Locate the cell with the specified text and output its (x, y) center coordinate. 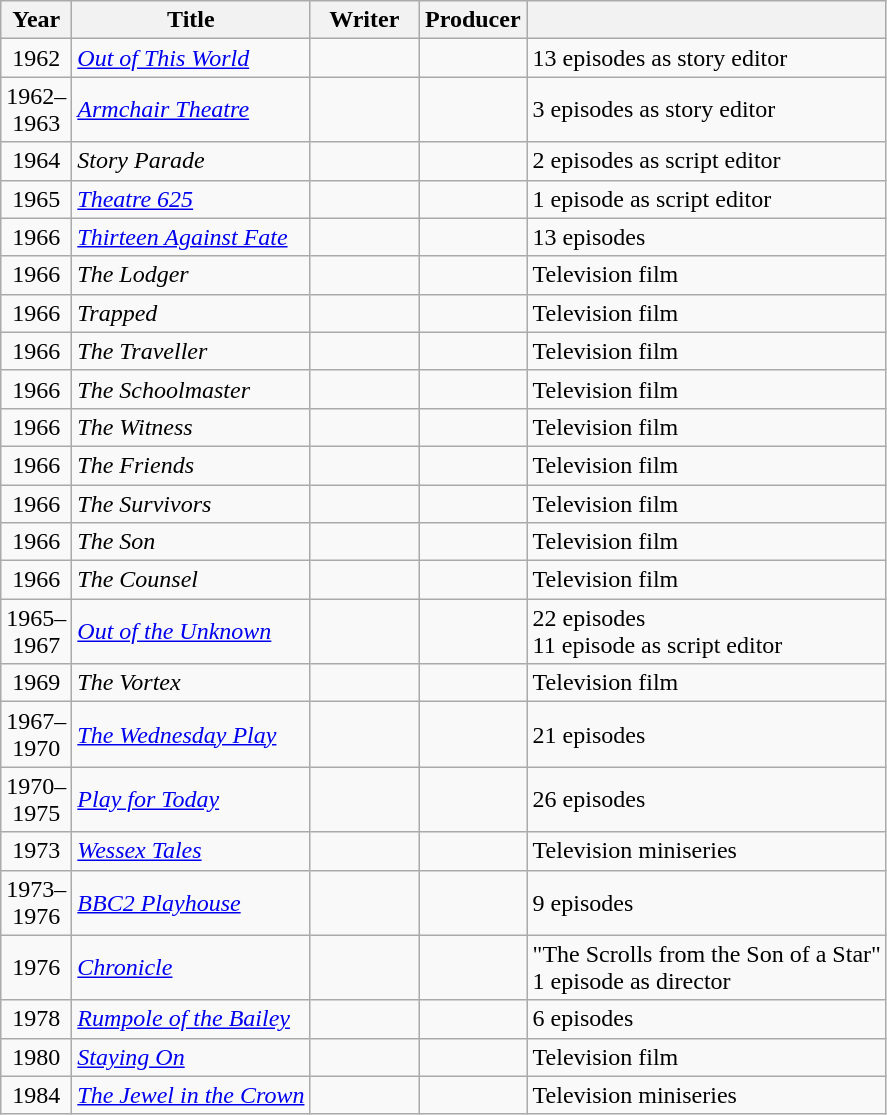
1973 (36, 851)
1965 (36, 199)
The Lodger (191, 275)
21 episodes (706, 734)
The Witness (191, 427)
26 episodes (706, 800)
Trapped (191, 313)
1980 (36, 1057)
Play for Today (191, 800)
Out of This World (191, 58)
1969 (36, 683)
Title (191, 20)
6 episodes (706, 1019)
Theatre 625 (191, 199)
Rumpole of the Bailey (191, 1019)
The Jewel in the Crown (191, 1095)
Thirteen Against Fate (191, 237)
The Wednesday Play (191, 734)
1978 (36, 1019)
"The Scrolls from the Son of a Star" 1 episode as director (706, 968)
1967–1970 (36, 734)
The Survivors (191, 503)
1973–1976 (36, 902)
BBC2 Playhouse (191, 902)
1976 (36, 968)
The Counsel (191, 580)
Wessex Tales (191, 851)
13 episodes as story editor (706, 58)
1964 (36, 161)
The Son (191, 542)
The Traveller (191, 351)
Armchair Theatre (191, 110)
Chronicle (191, 968)
2 episodes as script editor (706, 161)
13 episodes (706, 237)
1984 (36, 1095)
1962–1963 (36, 110)
Out of the Unknown (191, 632)
3 episodes as story editor (706, 110)
9 episodes (706, 902)
The Friends (191, 465)
1965–1967 (36, 632)
Story Parade (191, 161)
1970–1975 (36, 800)
22 episodes 11 episode as script editor (706, 632)
Year (36, 20)
1962 (36, 58)
Staying On (191, 1057)
Writer (364, 20)
1 episode as script editor (706, 199)
The Vortex (191, 683)
The Schoolmaster (191, 389)
Producer (474, 20)
